Output the [x, y] coordinate of the center of the cell containing the given text.  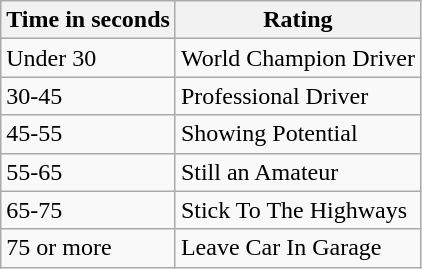
Stick To The Highways [298, 210]
45-55 [88, 134]
Showing Potential [298, 134]
Rating [298, 20]
75 or more [88, 248]
Still an Amateur [298, 172]
55-65 [88, 172]
Under 30 [88, 58]
Time in seconds [88, 20]
65-75 [88, 210]
World Champion Driver [298, 58]
Leave Car In Garage [298, 248]
Professional Driver [298, 96]
30-45 [88, 96]
